Return the (x, y) coordinate for the center point of the cell that contains the specified text.  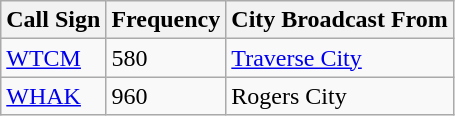
Frequency (166, 20)
Call Sign (54, 20)
580 (166, 58)
960 (166, 96)
WTCM (54, 58)
Traverse City (340, 58)
Rogers City (340, 96)
City Broadcast From (340, 20)
WHAK (54, 96)
